Return the [x, y] coordinate for the center point of the cell that contains the specified text.  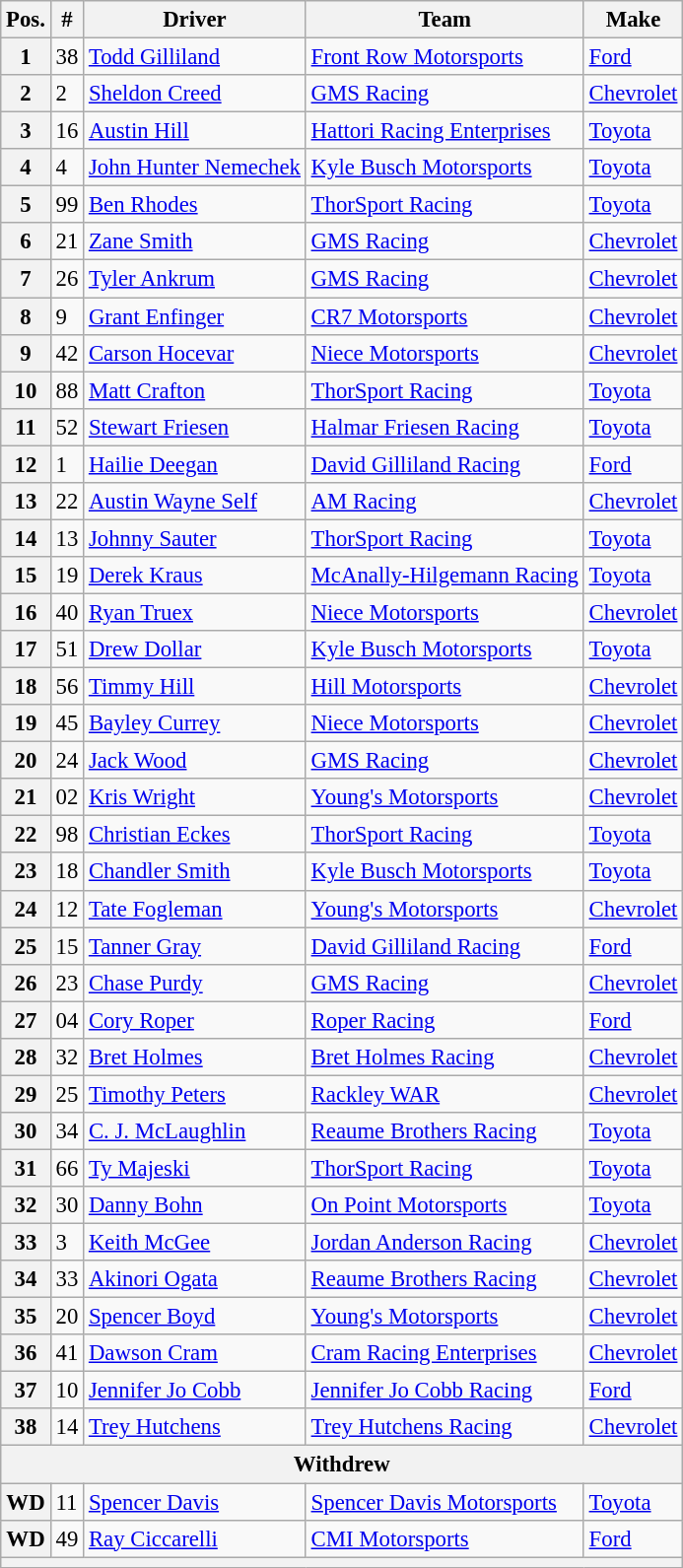
CMI Motorsports [444, 1538]
42 [67, 353]
Hattori Racing Enterprises [444, 131]
41 [67, 1353]
Bayley Currey [195, 723]
17 [26, 649]
John Hunter Nemechek [195, 168]
Timothy Peters [195, 1094]
AM Racing [444, 502]
27 [26, 1020]
Halmar Friesen Racing [444, 427]
Grant Enfinger [195, 316]
Bret Holmes Racing [444, 1057]
31 [26, 1168]
Spencer Davis Motorsports [444, 1502]
Jordan Anderson Racing [444, 1243]
Spencer Davis [195, 1502]
Hill Motorsports [444, 687]
Dawson Cram [195, 1353]
Ben Rhodes [195, 205]
Derek Kraus [195, 576]
Pos. [26, 20]
McAnally-Hilgemann Racing [444, 576]
Jennifer Jo Cobb Racing [444, 1391]
Jack Wood [195, 761]
Timmy Hill [195, 687]
88 [67, 390]
29 [26, 1094]
Danny Bohn [195, 1205]
Carson Hocevar [195, 353]
35 [26, 1317]
52 [67, 427]
Team [444, 20]
CR7 Motorsports [444, 316]
Chandler Smith [195, 872]
Driver [195, 20]
Bret Holmes [195, 1057]
Rackley WAR [444, 1094]
51 [67, 649]
49 [67, 1538]
Trey Hutchens Racing [444, 1428]
98 [67, 835]
Trey Hutchens [195, 1428]
Stewart Friesen [195, 427]
Chase Purdy [195, 983]
Tate Fogleman [195, 909]
7 [26, 279]
Tanner Gray [195, 946]
Austin Hill [195, 131]
Akinori Ogata [195, 1279]
56 [67, 687]
Johnny Sauter [195, 538]
28 [26, 1057]
Spencer Boyd [195, 1317]
8 [26, 316]
99 [67, 205]
Cram Racing Enterprises [444, 1353]
Matt Crafton [195, 390]
40 [67, 612]
04 [67, 1020]
C. J. McLaughlin [195, 1131]
On Point Motorsports [444, 1205]
Kris Wright [195, 797]
Withdrew [342, 1465]
36 [26, 1353]
Todd Gilliland [195, 57]
Zane Smith [195, 241]
Ray Ciccarelli [195, 1538]
37 [26, 1391]
Austin Wayne Self [195, 502]
Drew Dollar [195, 649]
02 [67, 797]
Cory Roper [195, 1020]
# [67, 20]
Front Row Motorsports [444, 57]
Christian Eckes [195, 835]
45 [67, 723]
5 [26, 205]
Ryan Truex [195, 612]
Roper Racing [444, 1020]
Jennifer Jo Cobb [195, 1391]
Keith McGee [195, 1243]
Sheldon Creed [195, 94]
66 [67, 1168]
Make [633, 20]
6 [26, 241]
Hailie Deegan [195, 464]
Tyler Ankrum [195, 279]
Ty Majeski [195, 1168]
